Find where the given text appears and provide that cell's center as (X, Y) coordinate. 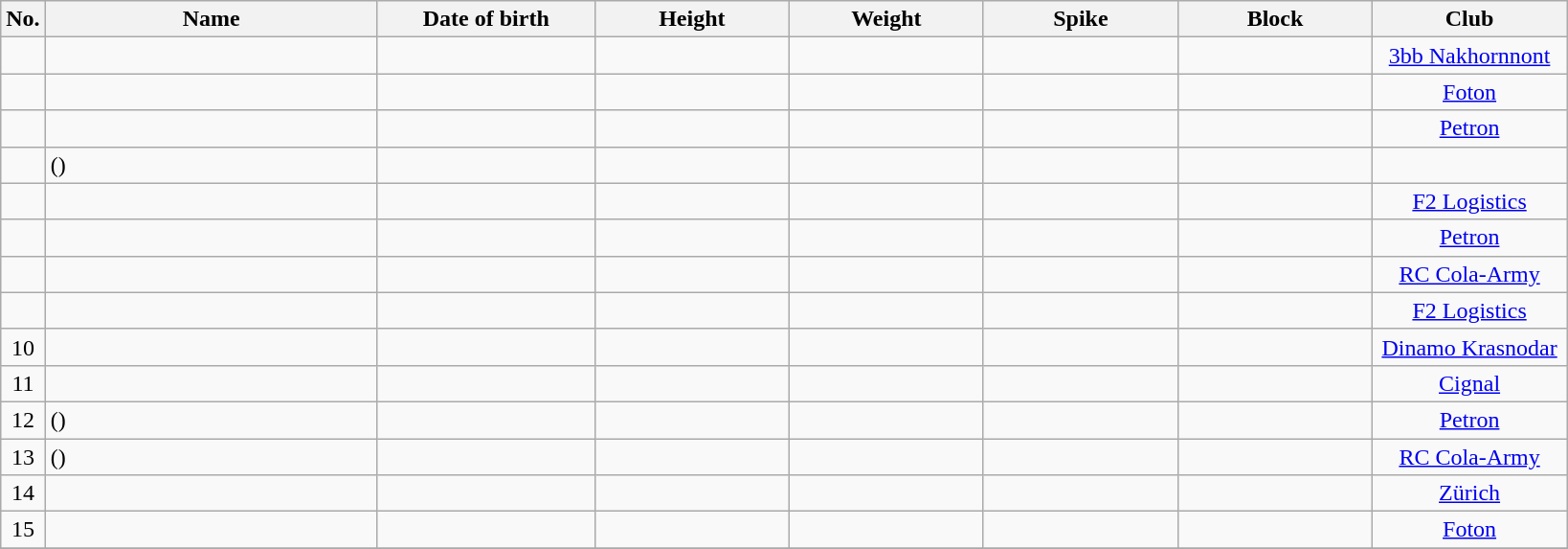
No. (23, 19)
Date of birth (486, 19)
Spike (1080, 19)
15 (23, 530)
12 (23, 420)
Club (1470, 19)
14 (23, 493)
Cignal (1470, 383)
Dinamo Krasnodar (1470, 347)
3bb Nakhornnont (1470, 56)
Block (1275, 19)
Weight (886, 19)
10 (23, 347)
Zürich (1470, 493)
13 (23, 457)
Name (211, 19)
11 (23, 383)
Height (691, 19)
